Scan for the cell matching the given text and deliver its [X, Y] coordinate at center. 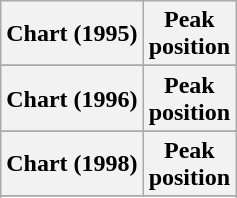
Chart (1996) [72, 98]
Chart (1995) [72, 34]
Chart (1998) [72, 164]
